Provide the [x, y] coordinate of the cell's center where the given text is located.  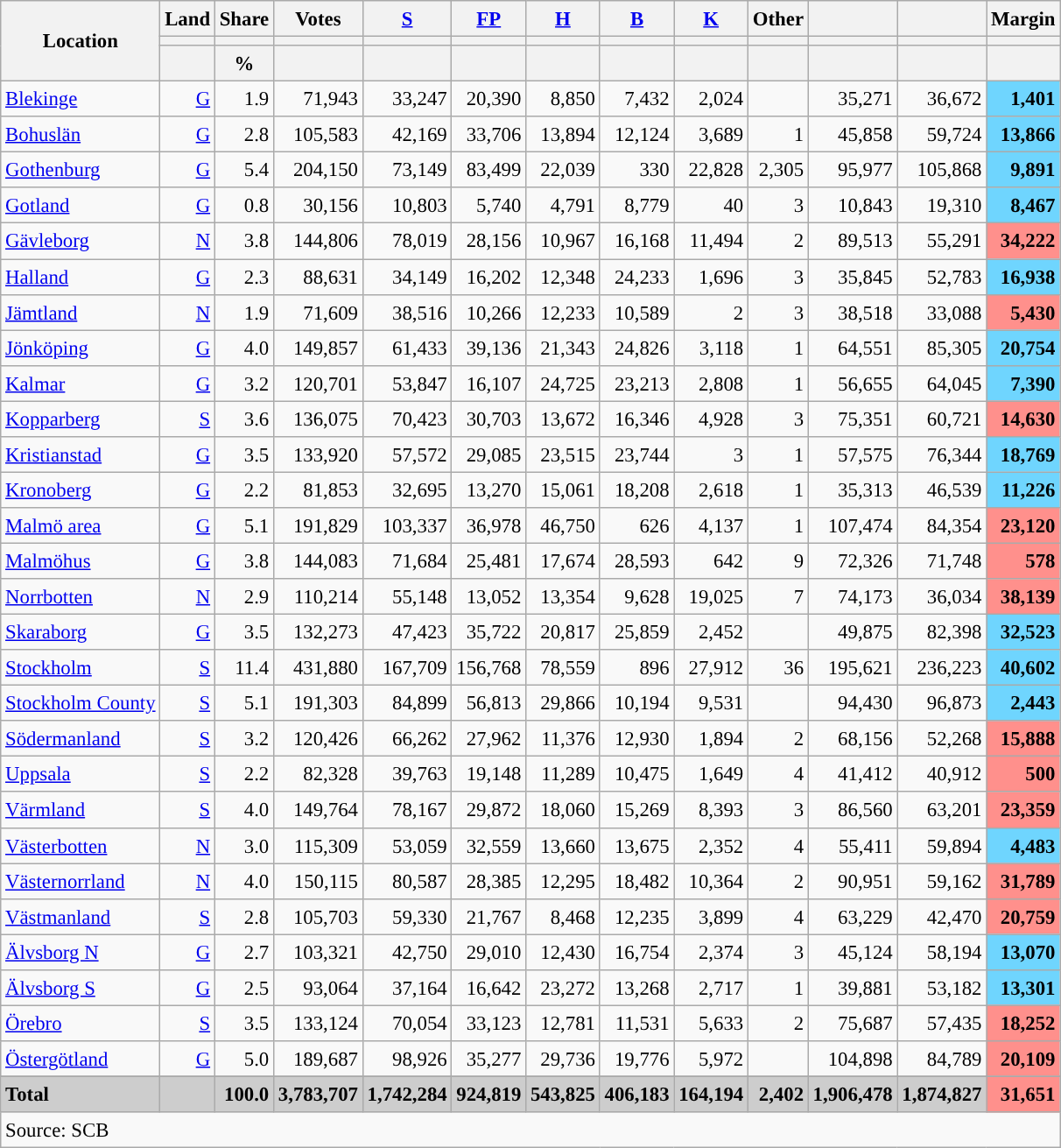
2,352 [711, 846]
K [711, 19]
105,868 [942, 170]
70,054 [407, 1023]
27,912 [711, 667]
45,858 [853, 135]
105,703 [319, 916]
55,148 [407, 597]
13,894 [564, 135]
12,930 [637, 739]
Skaraborg [81, 632]
3,689 [711, 135]
4,791 [564, 205]
Gothenburg [81, 170]
24,233 [637, 277]
FP [488, 19]
Stockholm [81, 667]
9 [779, 560]
189,687 [319, 1060]
28,385 [488, 881]
52,268 [942, 739]
63,201 [942, 811]
5,972 [711, 1060]
36,034 [942, 597]
Kristianstad [81, 455]
12,295 [564, 881]
85,305 [942, 349]
Södermanland [81, 739]
90,951 [853, 881]
38,516 [407, 312]
13,660 [564, 846]
103,321 [319, 953]
27,962 [488, 739]
36,672 [942, 100]
53,059 [407, 846]
149,764 [319, 811]
Gävleborg [81, 242]
Blekinge [81, 100]
2.9 [243, 597]
57,435 [942, 1023]
103,337 [407, 525]
133,124 [319, 1023]
20,817 [564, 632]
16,642 [488, 988]
55,291 [942, 242]
19,310 [942, 205]
1,696 [711, 277]
144,083 [319, 560]
21,343 [564, 349]
38,518 [853, 312]
46,750 [564, 525]
Kronoberg [81, 490]
4,483 [1023, 846]
53,182 [942, 988]
32,695 [407, 490]
195,621 [853, 667]
64,551 [853, 349]
23,272 [564, 988]
Jönköping [81, 349]
18,482 [637, 881]
2,808 [711, 384]
18,252 [1023, 1023]
9,891 [1023, 170]
Älvsborg S [81, 988]
61,433 [407, 349]
70,423 [407, 419]
25,859 [637, 632]
5.4 [243, 170]
75,351 [853, 419]
39,763 [407, 774]
8,467 [1023, 205]
0.8 [243, 205]
42,750 [407, 953]
30,156 [319, 205]
2.5 [243, 988]
57,575 [853, 455]
75,687 [853, 1023]
78,019 [407, 242]
Halland [81, 277]
56,655 [853, 384]
5,633 [711, 1023]
12,124 [637, 135]
2,024 [711, 100]
12,348 [564, 277]
Västerbotten [81, 846]
11,376 [564, 739]
31,651 [1023, 1095]
626 [637, 525]
9,531 [711, 704]
13,301 [1023, 988]
33,088 [942, 312]
11,531 [637, 1023]
Västmanland [81, 916]
41,412 [853, 774]
19,776 [637, 1060]
40 [711, 205]
34,222 [1023, 242]
40,602 [1023, 667]
36,978 [488, 525]
8,779 [637, 205]
Land [187, 19]
20,109 [1023, 1060]
53,847 [407, 384]
13,354 [564, 597]
98,926 [407, 1060]
12,781 [564, 1023]
Örebro [81, 1023]
16,168 [637, 242]
164,194 [711, 1095]
2.3 [243, 277]
21,767 [488, 916]
81,853 [319, 490]
84,899 [407, 704]
17,674 [564, 560]
82,398 [942, 632]
% [243, 63]
71,943 [319, 100]
95,977 [853, 170]
Östergötland [81, 1060]
144,806 [319, 242]
29,736 [564, 1060]
29,872 [488, 811]
3,783,707 [319, 1095]
78,559 [564, 667]
115,309 [319, 846]
19,148 [488, 774]
42,169 [407, 135]
32,523 [1023, 632]
136,075 [319, 419]
80,587 [407, 881]
12,233 [564, 312]
55,411 [853, 846]
10,589 [637, 312]
10,364 [711, 881]
330 [637, 170]
5,430 [1023, 312]
5.0 [243, 1060]
23,359 [1023, 811]
73,149 [407, 170]
33,123 [488, 1023]
16,754 [637, 953]
22,828 [711, 170]
59,894 [942, 846]
Other [779, 19]
191,829 [319, 525]
Gotland [81, 205]
15,061 [564, 490]
4,137 [711, 525]
204,150 [319, 170]
24,725 [564, 384]
33,706 [488, 135]
35,845 [853, 277]
1,742,284 [407, 1095]
11,289 [564, 774]
52,783 [942, 277]
543,825 [564, 1095]
59,330 [407, 916]
57,572 [407, 455]
10,803 [407, 205]
63,229 [853, 916]
13,070 [1023, 953]
13,268 [637, 988]
36 [779, 667]
B [637, 19]
82,328 [319, 774]
2,717 [711, 988]
Uppsala [81, 774]
Värmland [81, 811]
2,305 [779, 170]
132,273 [319, 632]
Share [243, 19]
10,475 [637, 774]
32,559 [488, 846]
1,401 [1023, 100]
13,672 [564, 419]
16,107 [488, 384]
10,194 [637, 704]
107,474 [853, 525]
42,470 [942, 916]
22,039 [564, 170]
236,223 [942, 667]
18,060 [564, 811]
71,748 [942, 560]
104,898 [853, 1060]
13,675 [637, 846]
30,703 [488, 419]
35,722 [488, 632]
16,938 [1023, 277]
38,139 [1023, 597]
Norrbotten [81, 597]
15,269 [637, 811]
71,684 [407, 560]
20,759 [1023, 916]
14,630 [1023, 419]
406,183 [637, 1095]
37,164 [407, 988]
28,593 [637, 560]
23,213 [637, 384]
13,052 [488, 597]
Kopparberg [81, 419]
Source: SCB [530, 1130]
35,313 [853, 490]
896 [637, 667]
39,136 [488, 349]
Malmöhus [81, 560]
149,857 [319, 349]
59,724 [942, 135]
25,481 [488, 560]
83,499 [488, 170]
431,880 [319, 667]
150,115 [319, 881]
11,494 [711, 242]
3,118 [711, 349]
2,618 [711, 490]
12,235 [637, 916]
16,346 [637, 419]
71,609 [319, 312]
H [564, 19]
1,894 [711, 739]
3,899 [711, 916]
Västernorrland [81, 881]
45,124 [853, 953]
Votes [319, 19]
23,515 [564, 455]
191,303 [319, 704]
20,754 [1023, 349]
18,208 [637, 490]
28,156 [488, 242]
72,326 [853, 560]
2,402 [779, 1095]
578 [1023, 560]
20,390 [488, 100]
Älvsborg N [81, 953]
8,850 [564, 100]
13,866 [1023, 135]
1,906,478 [853, 1095]
46,539 [942, 490]
68,156 [853, 739]
642 [711, 560]
18,769 [1023, 455]
1,874,827 [942, 1095]
120,701 [319, 384]
5,740 [488, 205]
33,247 [407, 100]
Kalmar [81, 384]
Total [81, 1095]
86,560 [853, 811]
35,277 [488, 1060]
29,866 [564, 704]
133,920 [319, 455]
60,721 [942, 419]
19,025 [711, 597]
110,214 [319, 597]
10,843 [853, 205]
8,468 [564, 916]
100.0 [243, 1095]
11,226 [1023, 490]
12,430 [564, 953]
35,271 [853, 100]
15,888 [1023, 739]
2,452 [711, 632]
31,789 [1023, 881]
40,912 [942, 774]
2,443 [1023, 704]
10,967 [564, 242]
3.0 [243, 846]
1,649 [711, 774]
105,583 [319, 135]
2.7 [243, 953]
16,202 [488, 277]
84,789 [942, 1060]
7,390 [1023, 384]
47,423 [407, 632]
23,120 [1023, 525]
156,768 [488, 667]
3.6 [243, 419]
29,085 [488, 455]
66,262 [407, 739]
4,928 [711, 419]
7 [779, 597]
88,631 [319, 277]
7,432 [637, 100]
500 [1023, 774]
167,709 [407, 667]
89,513 [853, 242]
78,167 [407, 811]
74,173 [853, 597]
11.4 [243, 667]
Location [81, 41]
24,826 [637, 349]
39,881 [853, 988]
56,813 [488, 704]
Jämtland [81, 312]
94,430 [853, 704]
76,344 [942, 455]
29,010 [488, 953]
49,875 [853, 632]
96,873 [942, 704]
2,374 [711, 953]
58,194 [942, 953]
Margin [1023, 19]
Bohuslän [81, 135]
34,149 [407, 277]
9,628 [637, 597]
23,744 [637, 455]
59,162 [942, 881]
84,354 [942, 525]
64,045 [942, 384]
Malmö area [81, 525]
Stockholm County [81, 704]
120,426 [319, 739]
13,270 [488, 490]
8,393 [711, 811]
924,819 [488, 1095]
93,064 [319, 988]
10,266 [488, 312]
